Pinpoint the cell where the given text exists, returning its (X, Y) midpoint coordinate. 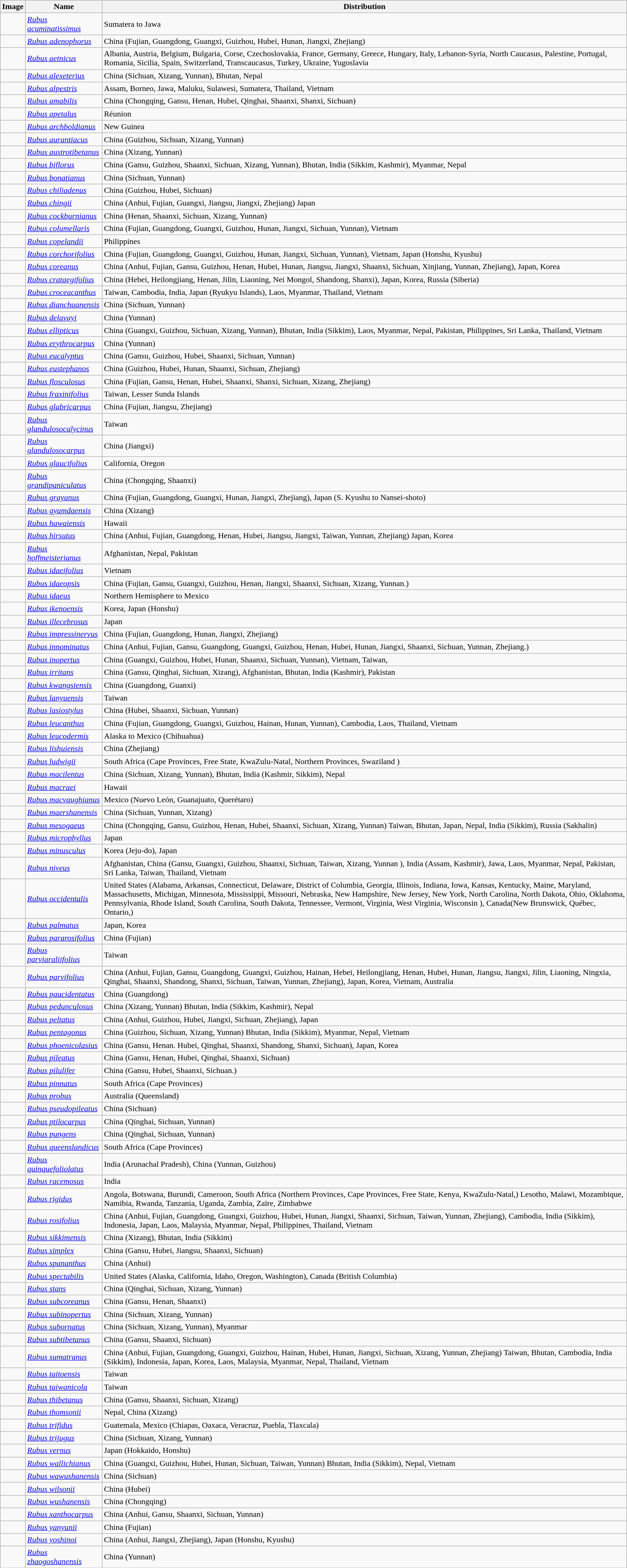
Rubus cockburnianus (64, 216)
Rubus sumatranus (64, 1357)
China (Chongqing, Shaanxi) (364, 481)
Rubus eucalyptus (64, 356)
China (Guizhou, Hubei, Hunan, Shaanxi, Sichuan, Zhejiang) (364, 368)
China (Guizhou, Sichuan, Xizang, Yunnan) Bhutan, India (Sikkim), Myanmar, Nepal, Vietnam (364, 1032)
Rubus subtibetanus (64, 1340)
Rubus lanyuensis (64, 698)
China (Fujian, Gansu, Henan, Hubei, Shaanxi, Shanxi, Sichuan, Xizang, Zhejiang) (364, 381)
Rubus spananthus (64, 1263)
Rubus leucanthus (64, 723)
Rubus idaeus (64, 596)
Rubus pararosifolius (64, 938)
Rubus rigidus (64, 1199)
China (Sichuan, Xizang, Yunnan), Bhutan, India (Kashmir, Sikkim), Nepal (364, 774)
Mexico (Nuevo León, Guanajuato, Querétaro) (364, 800)
Rubus microphyllus (64, 838)
China (Fujian, Jiangsu, Zhejiang) (364, 407)
Rubus pentagonus (64, 1032)
Rubus yanyunii (64, 1527)
Rubus ellipticus (64, 330)
Taiwan, Lesser Sunda Islands (364, 394)
Rubus taiwanicola (64, 1387)
Rubus glandulosocarpus (64, 446)
Rubus hawaiensis (64, 523)
Rubus kwangsiensis (64, 685)
China (Anhui, Guizhou, Hubei, Jiangxi, Sichuan, Zhejiang), Japan (364, 1019)
China (Qinghai, Sichuan, Xizang, Yunnan) (364, 1289)
Rubus stans (64, 1289)
Rubus columellaris (64, 229)
China (Anhui, Fujian, Guangxi, Jiangsu, Jiangxi, Zhejiang) Japan (364, 203)
China (Guangdong, Guanxi) (364, 685)
China (Fujian, Guangdong, Guangxi, Guizhou, Hunan, Jiangxi, Sichuan, Yunnan), Vietnam, Japan (Honshu, Kyushu) (364, 254)
Rubus adenophorus (64, 41)
California, Oregon (364, 463)
Rubus quinquefoliolatus (64, 1164)
China (Henan, Shaanxi, Sichuan, Xizang, Yunnan) (364, 216)
Rubus inopertus (64, 660)
China (Fujian, Guangdong, Hunan, Jiangxi, Zhejiang) (364, 634)
Rubus idaeifolius (64, 570)
Rubus eustephanos (64, 368)
Rubus amabilis (64, 101)
Rubus acuminatissimus (64, 24)
Rubus croceacanthus (64, 292)
Vietnam (364, 570)
Rubus chiliadenus (64, 190)
United States (Alaska, California, Idaho, Oregon, Washington), Canada (British Columbia) (364, 1276)
Rubus pseudopileatus (64, 1109)
Rubus macraei (64, 787)
China (Gansu, Henan, Hubei, Qinghai, Shaanxi, Sichuan) (364, 1058)
Rubus hoffmeisterianus (64, 553)
China (Xizang, Yunnan) Bhutan, India (Sikkim, Kashmir), Nepal (364, 1007)
Korea, Japan (Honshu) (364, 608)
Taiwan, Cambodia, India, Japan (Ryukyu Islands), Laos, Myanmar, Thailand, Vietnam (364, 292)
Guatemala, Mexico (Chiapas, Oaxaca, Veracruz, Puebla, Tlaxcala) (364, 1425)
Rubus archboldianus (64, 127)
China (Anhui) (364, 1263)
China (Anhui, Fujian, Guangdong, Henan, Hubei, Jiangsu, Jiangxi, Taiwan, Yunnan, Zhejiang) Japan, Korea (364, 536)
Japan, Korea (364, 925)
Rubus apetalus (64, 114)
Rubus delavayi (64, 318)
China (Fujian, Gansu, Guangxi, Guizhou, Henan, Jiangxi, Shaanxi, Sichuan, Xizang, Yunnan.) (364, 583)
Rubus sikkimensis (64, 1238)
Rubus parvifolius (64, 977)
Rubus alpestris (64, 88)
China (Chongqing) (364, 1501)
China (Hebei, Heilongjiang, Henan, Jilin, Liaoning, Nei Mongol, Shandong, Shanxi), Japan, Korea, Russia (Siberia) (364, 279)
Rubus gyamdaensis (64, 510)
Rubus probus (64, 1096)
New Guinea (364, 127)
Rubus taitoensis (64, 1374)
Australia (Queensland) (364, 1096)
Rubus wilsonii (64, 1489)
Rubus rosifolius (64, 1220)
China (Fujian, Guangdong, Guangxi, Guizhou, Hainan, Hunan, Yunnan), Cambodia, Laos, Thailand, Vietnam (364, 723)
Rubus occidentalis (64, 899)
Rubus aetnicus (64, 58)
Rubus biflorus (64, 165)
Distribution (364, 7)
China (Zhejiang) (364, 749)
China (Hubei) (364, 1489)
Rubus mesogaeus (64, 825)
Rubus niveus (64, 868)
Rubus copelandii (64, 241)
China (Xizang) (364, 510)
South Africa (Cape Provinces, Free State, KwaZulu-Natal, Northern Provinces, Swaziland ) (364, 761)
China (Gansu, Guizhou, Shaanxi, Sichuan, Xizang, Yunnan), Bhutan, India (Sikkim, Kashmir), Myanmar, Nepal (364, 165)
Name (64, 7)
Rubus grandipaniculatus (64, 481)
China (Gansu, Guizhou, Hubei, Shaanxi, Sichuan, Yunnan) (364, 356)
Rubus impressinervus (64, 634)
China (Sichuan, Xizang, Yunnan), Bhutan, Nepal (364, 76)
Rubus minusculus (64, 851)
Rubus wushanensis (64, 1501)
Rubus pinnatus (64, 1083)
Rubus subinopertus (64, 1314)
Rubus macvaughianus (64, 800)
Rubus lasiostylus (64, 711)
China (Gansu, Henan. Hubei, Qinghai, Shaanxi, Shandong, Shanxi, Sichuan), Japan, Korea (364, 1045)
India (364, 1181)
Rubus alexeterius (64, 76)
Rubus macilentus (64, 774)
Rubus lishuiensis (64, 749)
China (Anhui, Jiangxi, Zhejiang), Japan (Honshu, Kyushu) (364, 1540)
China (Fujian, Guangdong, Guangxi, Guizhou, Hubei, Hunan, Jiangxi, Zhejiang) (364, 41)
Rubus pilulifer (64, 1070)
Rubus thomsonii (64, 1412)
Rubus subcoreanus (64, 1301)
Réunion (364, 114)
Rubus racemosus (64, 1181)
Rubus glabricarpus (64, 407)
Rubus subornatus (64, 1327)
Rubus flosculosus (64, 381)
Philippines (364, 241)
Alaska to Mexico (Chihuahua) (364, 736)
Rubus peltatus (64, 1019)
Korea (Jeju-do), Japan (364, 851)
Rubus austrotibetanus (64, 152)
Rubus queenslandicus (64, 1147)
China (Xizang), Bhutan, India (Sikkim) (364, 1238)
India (Arunachal Pradesh), China (Yunnan, Guizhou) (364, 1164)
Rubus palmatus (64, 925)
Rubus aurantiacus (64, 139)
China (Anhui, Fujian, Gansu, Guangdong, Guangxi, Guizhou, Henan, Hubei, Hunan, Jiangxi, Shaanxi, Sichuan, Yunnan, Zhejiang.) (364, 647)
China (Anhui, Fujian, Gansu, Guizhou, Henan, Hubei, Hunan, Jiangsu, Jiangxi, Shaanxi, Sichuan, Xinjiang, Yunnan, Zhejiang), Japan, Korea (364, 267)
Nepal, China (Xizang) (364, 1412)
Afghanistan, Nepal, Pakistan (364, 553)
China (Guangxi, Guizhou, Sichuan, Xizang, Yunnan), Bhutan, India (Sikkim), Laos, Myanmar, Nepal, Pakistan, Philippines, Sri Lanka, Thailand, Vietnam (364, 330)
Rubus dianchuanensis (64, 305)
China (Guangxi, Guizhou, Hubei, Hunan, Shaanxi, Sichuan, Yunnan), Vietnam, Taiwan, (364, 660)
Rubus grayanus (64, 498)
Rubus spectabilis (64, 1276)
Rubus glaucifolius (64, 463)
Rubus parviaraliifolius (64, 955)
Rubus bonatianus (64, 178)
China (Hubei, Shaanxi, Sichuan, Yunnan) (364, 711)
Rubus wallichianus (64, 1463)
Rubus chingii (64, 203)
Rubus pungens (64, 1134)
Rubus zhaogoshanensis (64, 1557)
China (Chongqing, Gansu, Henan, Hubei, Qinghai, Shaanxi, Shanxi, Sichuan) (364, 101)
China (Xizang, Yunnan) (364, 152)
Rubus paucidentatus (64, 994)
China (Gansu, Shaanxi, Sichuan) (364, 1340)
Rubus fraxinifolius (64, 394)
China (Sichuan, Yunnan, Xizang) (364, 812)
Rubus illecebrosus (64, 622)
Rubus vernus (64, 1451)
Rubus corchorifolius (64, 254)
China (Chongqing, Gansu, Guizhou, Henan, Hubei, Shaanxi, Sichuan, Xizang, Yunnan) Taiwan, Bhutan, Japan, Nepal, India (Sikkim), Russia (Sakhalin) (364, 825)
China (Gansu, Qinghai, Sichuan, Xizang), Afghanistan, Bhutan, India (Kashmir), Pakistan (364, 672)
Rubus erythrocarpus (64, 343)
Rubus xanthocarpus (64, 1514)
Rubus hirsutus (64, 536)
China (Gansu, Shaanxi, Sichuan, Xizang) (364, 1400)
Rubus pedunculosus (64, 1007)
Rubus wawushanensis (64, 1476)
Rubus pileatus (64, 1058)
Rubus glandulosocalycinus (64, 424)
Rubus trifidus (64, 1425)
Rubus coreanus (64, 267)
Rubus simplex (64, 1250)
Rubus ikenoensis (64, 608)
Rubus ludwigii (64, 761)
China (Guangdong) (364, 994)
Rubus crataegifolius (64, 279)
Rubus irritans (64, 672)
Rubus ptilocarpus (64, 1122)
China (Jiangxi) (364, 446)
Rubus idaeopsis (64, 583)
Sumatera to Jawa (364, 24)
Rubus maershanensis (64, 812)
Rubus phoenicolasius (64, 1045)
China (Guizhou, Sichuan, Xizang, Yunnan) (364, 139)
Northern Hemisphere to Mexico (364, 596)
China (Fujian, Guangdong, Guangxi, Guizhou, Hunan, Jiangxi, Sichuan, Yunnan), Vietnam (364, 229)
China (Gansu, Hubei, Jiangsu, Shaanxi, Sichuan) (364, 1250)
China (Sichuan, Xizang, Yunnan), Myanmar (364, 1327)
Japan (Hokkaido, Honshu) (364, 1451)
Rubus trijugus (64, 1438)
Rubus innominatus (64, 647)
China (Fujian, Guangdong, Guangxi, Hunan, Jiangxi, Zhejiang), Japan (S. Kyushu to Nansei-shoto) (364, 498)
Image (13, 7)
China (Gansu, Henan, Shaanxi) (364, 1301)
Assam, Borneo, Jawa, Maluku, Sulawesi, Sumatera, Thailand, Vietnam (364, 88)
China (Gansu, Hubei, Shaanxi, Sichuan.) (364, 1070)
China (Anhui, Gansu, Shaanxi, Sichuan, Yunnan) (364, 1514)
China (Guangxi, Guizhou, Hubei, Hunan, Sichuan, Taiwan, Yunnan) Bhutan, India (Sikkim), Nepal, Vietnam (364, 1463)
Rubus leucodermis (64, 736)
China (Guizhou, Hubei, Sichuan) (364, 190)
Rubus yoshinoi (64, 1540)
Rubus thibetanus (64, 1400)
